Pinpoint the cell where the given text exists, returning its (X, Y) midpoint coordinate. 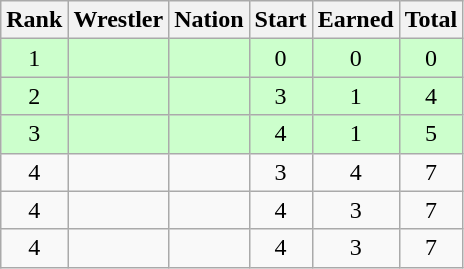
2 (34, 96)
Nation (209, 20)
5 (431, 134)
Rank (34, 20)
Earned (356, 20)
Wrestler (118, 20)
Start (280, 20)
Total (431, 20)
